For the text-containing cell, return its midpoint in (x, y) coordinate format. 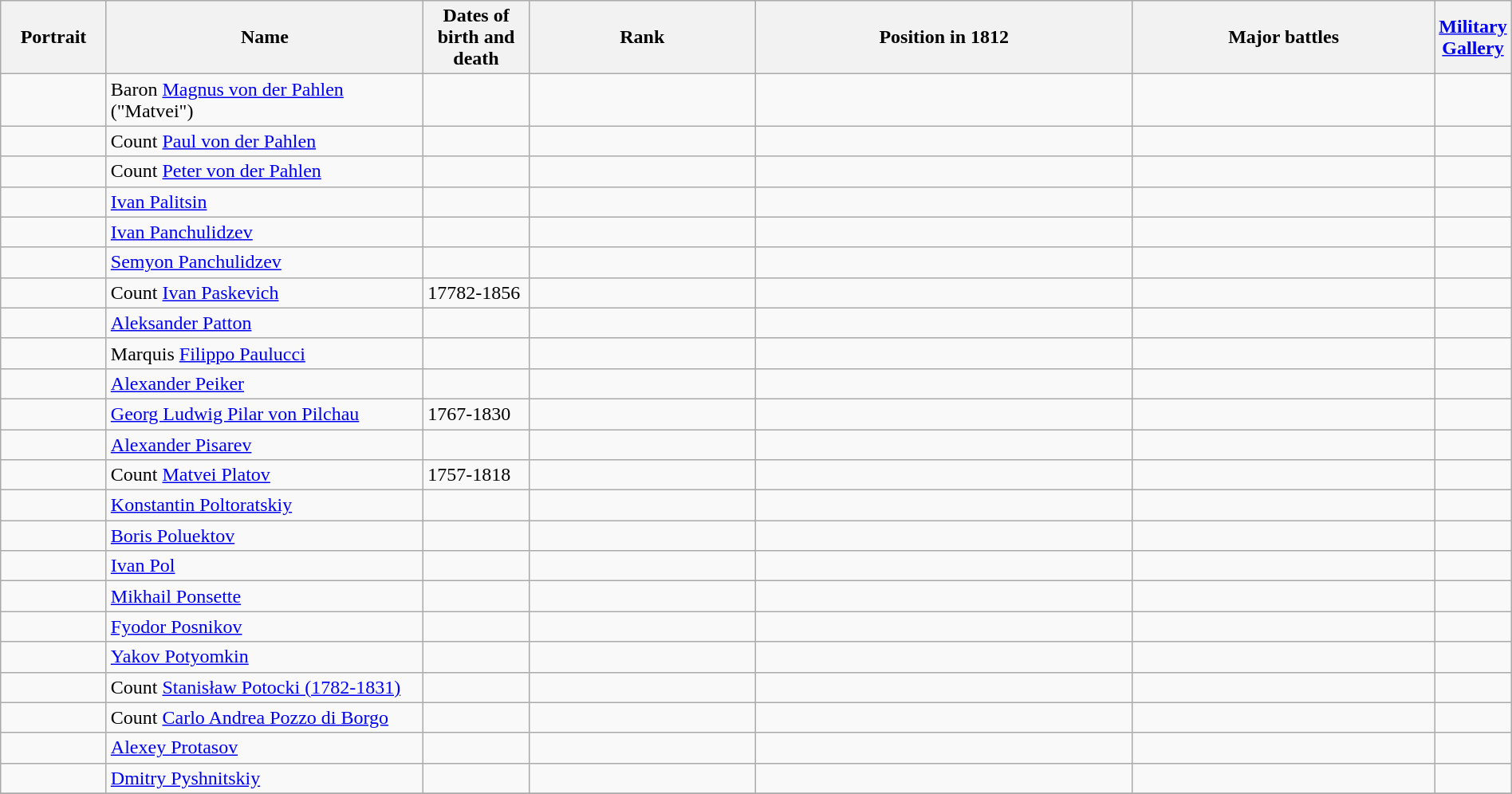
Count Ivan Paskevich (265, 293)
Marquis Filippo Paulucci (265, 353)
Konstantin Poltoratskiy (265, 505)
Georg Ludwig Pilar von Pilchau (265, 414)
Ivan Pol (265, 566)
Semyon Panchulidzev (265, 262)
Count Paul von der Pahlen (265, 141)
Boris Poluektov (265, 536)
Alexey Protasov (265, 748)
Fyodor Posnikov (265, 627)
Ivan Palitsin (265, 202)
Dates of birth and death (477, 37)
Aleksander Patton (265, 323)
Count Carlo Andrea Pozzo di Borgo (265, 717)
Position in 1812 (944, 37)
Dmitry Pyshnitskiy (265, 778)
Count Matvei Platov (265, 475)
Baron Magnus von der Pahlen ("Matvei") (265, 100)
Alexander Pisarev (265, 444)
Name (265, 37)
1767-1830 (477, 414)
Military Gallery (1473, 37)
Major battles (1283, 37)
Rank (642, 37)
Count Peter von der Pahlen (265, 171)
17782-1856 (477, 293)
Ivan Panchulidzev (265, 232)
Count Stanisław Potocki (1782-1831) (265, 687)
Yakov Potyomkin (265, 657)
Alexander Peiker (265, 383)
Portrait (54, 37)
1757-1818 (477, 475)
Mikhail Ponsette (265, 596)
